Search for the cell housing the specified text and yield its [x, y] center coordinate. 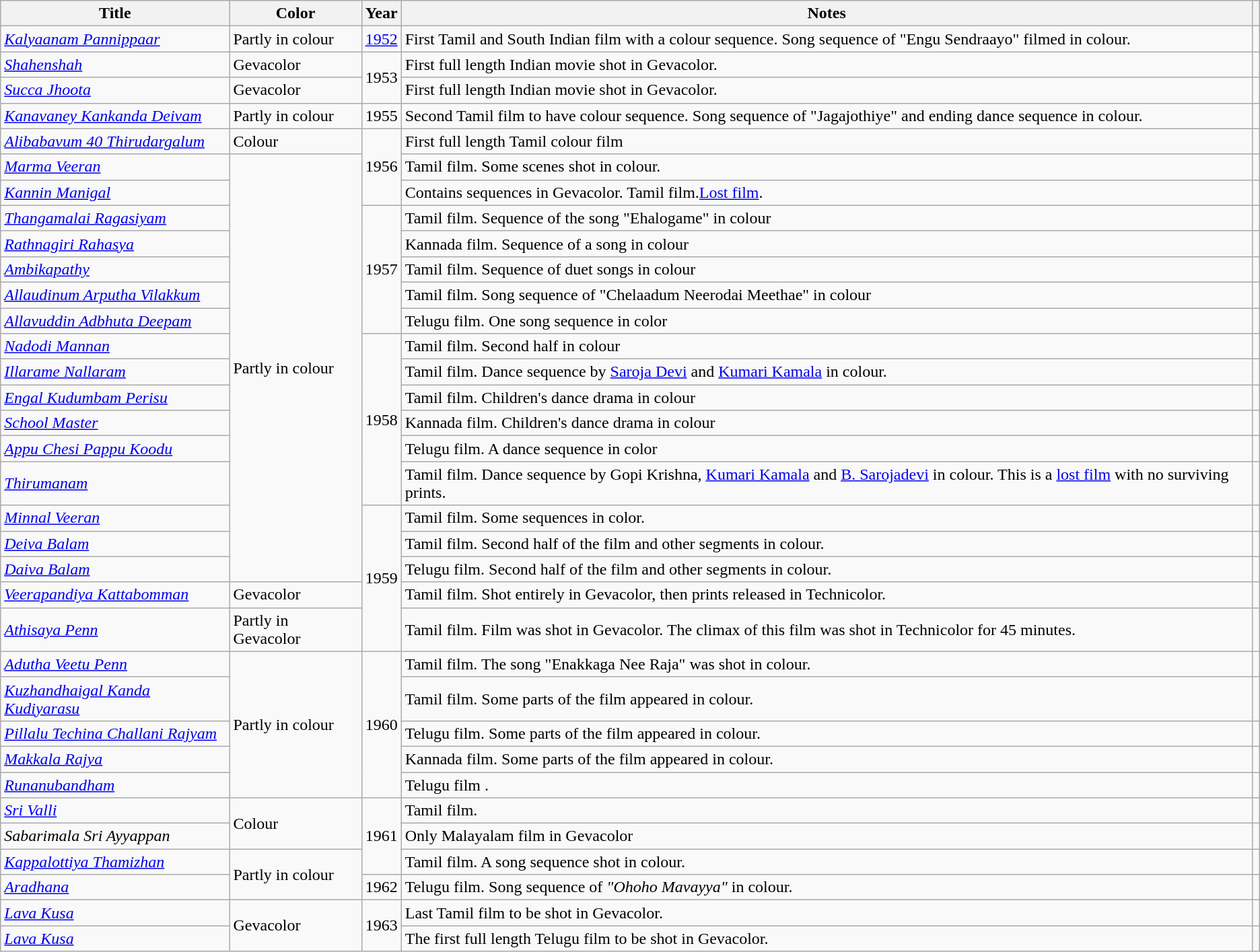
Illarame Nallaram [115, 372]
Kannin Manigal [115, 192]
Tamil film. [827, 811]
Telugu film . [827, 785]
Veerapandiya Kattabomman [115, 595]
Tamil film. Dance sequence by Gopi Krishna, Kumari Kamala and B. Sarojadevi in colour. This is a lost film with no surviving prints. [827, 483]
Tamil film. Children's dance drama in colour [827, 398]
1952 [381, 39]
Tamil film. Some scenes shot in colour. [827, 167]
Rathnagiri Rahasya [115, 244]
Second Tamil film to have colour sequence. Song sequence of "Jagajothiye" and ending dance sequence in colour. [827, 116]
Tamil film. Some sequences in color. [827, 518]
Allavuddin Adbhuta Deepam [115, 321]
The first full length Telugu film to be shot in Gevacolor. [827, 939]
Thangamalai Ragasiyam [115, 218]
Kannada film. Sequence of a song in colour [827, 244]
Tamil film. Song sequence of "Chelaadum Neerodai Meethae" in colour [827, 295]
Kannada film. Children's dance drama in colour [827, 423]
Pillalu Techina Challani Rajyam [115, 733]
Last Tamil film to be shot in Gevacolor. [827, 913]
First full length Tamil colour film [827, 141]
1953 [381, 77]
Telugu film. Some parts of the film appeared in colour. [827, 733]
Makkala Rajya [115, 759]
Contains sequences in Gevacolor. Tamil film.Lost film. [827, 192]
Deiva Balam [115, 544]
Sri Valli [115, 811]
First Tamil and South Indian film with a colour sequence. Song sequence of "Engu Sendraayo" filmed in colour. [827, 39]
Tamil film. Film was shot in Gevacolor. The climax of this film was shot in Technicolor for 45 minutes. [827, 630]
Year [381, 13]
Ambikapathy [115, 269]
Minnal Veeran [115, 518]
Shahenshah [115, 65]
1959 [381, 579]
1961 [381, 836]
Tamil film. A song sequence shot in colour. [827, 862]
Athisaya Penn [115, 630]
Telugu film. A dance sequence in color [827, 449]
Nadodi Mannan [115, 346]
Color [295, 13]
Kannada film. Some parts of the film appeared in colour. [827, 759]
1962 [381, 887]
Aradhana [115, 887]
Alibabavum 40 Thirudargalum [115, 141]
1963 [381, 926]
Tamil film. Second half of the film and other segments in colour. [827, 544]
Tamil film. Some parts of the film appeared in colour. [827, 698]
Appu Chesi Pappu Koodu [115, 449]
Runanubandham [115, 785]
Telugu film. Song sequence of "Ohoho Mavayya" in colour. [827, 887]
Tamil film. The song "Enakkaga Nee Raja" was shot in colour. [827, 664]
Allaudinum Arputha Vilakkum [115, 295]
Kanavaney Kankanda Deivam [115, 116]
Tamil film. Sequence of the song "Ehalogame" in colour [827, 218]
Title [115, 13]
Tamil film. Shot entirely in Gevacolor, then prints released in Technicolor. [827, 595]
Kalyaanam Pannippaar [115, 39]
Tamil film. Dance sequence by Saroja Devi and Kumari Kamala in colour. [827, 372]
1955 [381, 116]
Partly in Gevacolor [295, 630]
Engal Kudumbam Perisu [115, 398]
Marma Veeran [115, 167]
Kuzhandhaigal Kanda Kudiyarasu [115, 698]
Notes [827, 13]
Kappalottiya Thamizhan [115, 862]
Telugu film. One song sequence in color [827, 321]
Telugu film. Second half of the film and other segments in colour. [827, 569]
Succa Jhoota [115, 90]
1956 [381, 167]
1958 [381, 420]
1957 [381, 269]
Sabarimala Sri Ayyappan [115, 836]
Tamil film. Second half in colour [827, 346]
Tamil film. Sequence of duet songs in colour [827, 269]
Daiva Balam [115, 569]
School Master [115, 423]
Thirumanam [115, 483]
1960 [381, 724]
Only Malayalam film in Gevacolor [827, 836]
Adutha Veetu Penn [115, 664]
